Scan for the cell matching the given text and deliver its [X, Y] coordinate at center. 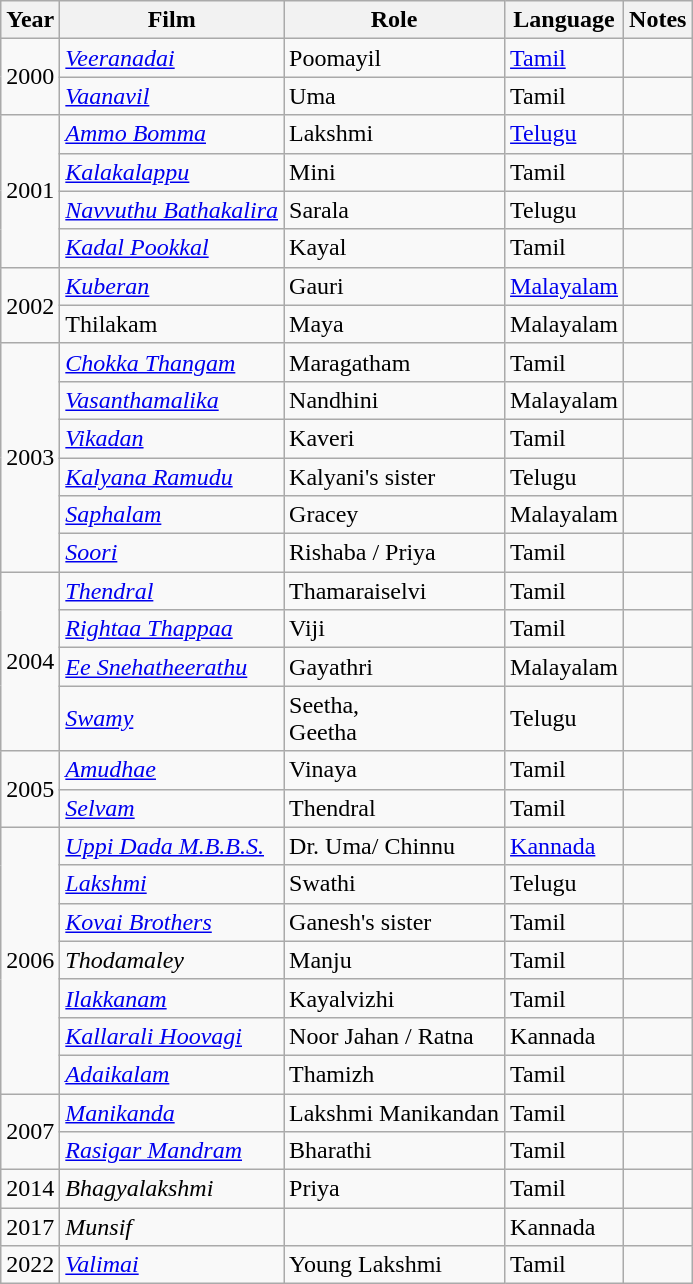
Kallarali Hoovagi [172, 1036]
Kaveri [394, 438]
Year [30, 20]
Bharathi [394, 1151]
Valimai [172, 1265]
Gayathri [394, 667]
2004 [30, 662]
Ammo Bomma [172, 134]
Vikadan [172, 438]
Kuberan [172, 286]
Gauri [394, 286]
2007 [30, 1132]
2005 [30, 789]
Thilakam [172, 324]
Lakshmi Manikandan [394, 1113]
Kovai Brothers [172, 922]
Maragatham [394, 362]
Film [172, 20]
2006 [30, 960]
Poomayil [394, 58]
Uma [394, 96]
Priya [394, 1189]
Rightaa Thappaa [172, 629]
Sarala [394, 210]
Saphalam [172, 515]
Thamizh [394, 1074]
Noor Jahan / Ratna [394, 1036]
Navvuthu Bathakalira [172, 210]
Uppi Dada M.B.B.S. [172, 846]
Language [564, 20]
Rasigar Mandram [172, 1151]
Notes [658, 20]
Role [394, 20]
Swathi [394, 884]
Rishaba / Priya [394, 553]
Adaikalam [172, 1074]
Kayal [394, 248]
Gracey [394, 515]
Thodamaley [172, 960]
2003 [30, 457]
2014 [30, 1189]
Amudhae [172, 770]
Kayalvizhi [394, 998]
Kalakalappu [172, 172]
2000 [30, 77]
Ganesh's sister [394, 922]
Manikanda [172, 1113]
Soori [172, 553]
2001 [30, 191]
Seetha,Geetha [394, 718]
Dr. Uma/ Chinnu [394, 846]
Bhagyalakshmi [172, 1189]
Selvam [172, 808]
2022 [30, 1265]
Vinaya [394, 770]
Kalyani's sister [394, 477]
Swamy [172, 718]
Ilakkanam [172, 998]
2017 [30, 1227]
Ee Snehatheerathu [172, 667]
Viji [394, 629]
Maya [394, 324]
Veeranadai [172, 58]
Young Lakshmi [394, 1265]
Manju [394, 960]
Kadal Pookkal [172, 248]
Vasanthamalika [172, 400]
Thamaraiselvi [394, 591]
Mini [394, 172]
Chokka Thangam [172, 362]
2002 [30, 305]
Kalyana Ramudu [172, 477]
Nandhini [394, 400]
Munsif [172, 1227]
Vaanavil [172, 96]
